Find where the given text appears and provide that cell's center as [X, Y] coordinate. 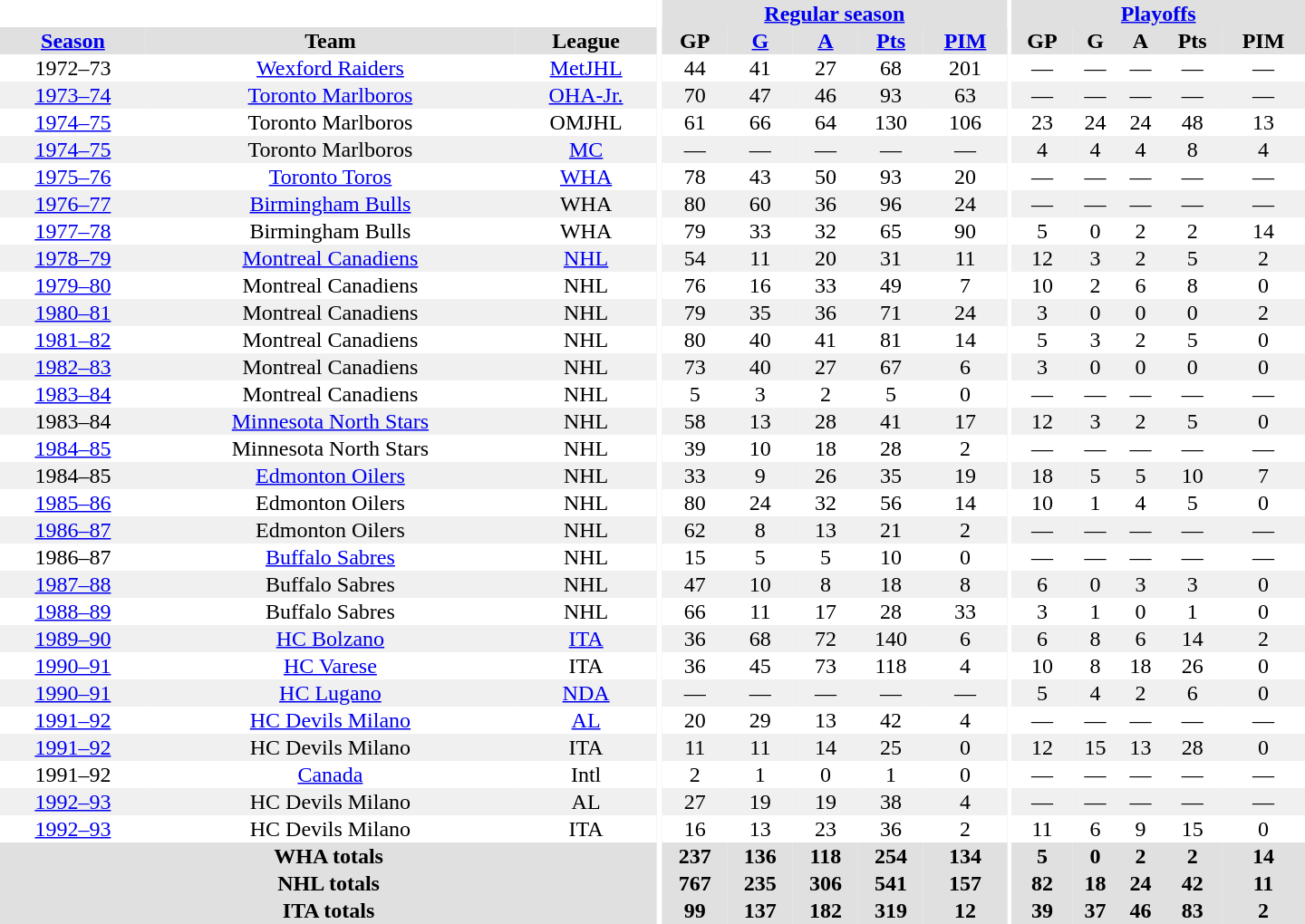
61 [695, 122]
Canada [330, 775]
31 [891, 258]
1985–86 [72, 503]
136 [760, 856]
96 [891, 204]
63 [965, 95]
45 [760, 666]
1982–83 [72, 367]
56 [891, 503]
1989–90 [72, 639]
1976–77 [72, 204]
54 [695, 258]
1980–81 [72, 313]
306 [826, 883]
29 [760, 720]
38 [891, 802]
58 [695, 421]
25 [891, 747]
Toronto Toros [330, 177]
44 [695, 68]
319 [891, 910]
Intl [585, 775]
1979–80 [72, 285]
254 [891, 856]
157 [965, 883]
83 [1193, 910]
60 [760, 204]
130 [891, 122]
HC Lugano [330, 693]
71 [891, 313]
78 [695, 177]
1978–79 [72, 258]
106 [965, 122]
37 [1096, 910]
50 [826, 177]
HC Bolzano [330, 639]
99 [695, 910]
NHL totals [328, 883]
72 [826, 639]
64 [826, 122]
WHA totals [328, 856]
1977–78 [72, 231]
Wexford Raiders [330, 68]
541 [891, 883]
49 [891, 285]
ITA totals [328, 910]
1981–82 [72, 340]
134 [965, 856]
1975–76 [72, 177]
HC Varese [330, 666]
MC [585, 149]
48 [1193, 122]
767 [695, 883]
1988–89 [72, 611]
182 [826, 910]
65 [891, 231]
NDA [585, 693]
67 [891, 367]
Team [330, 41]
1973–74 [72, 95]
1972–73 [72, 68]
201 [965, 68]
21 [891, 530]
Season [72, 41]
140 [891, 639]
237 [695, 856]
Regular season [835, 14]
62 [695, 530]
MetJHL [585, 68]
OMJHL [585, 122]
70 [695, 95]
1987–88 [72, 584]
137 [760, 910]
76 [695, 285]
82 [1042, 883]
Playoffs [1158, 14]
90 [965, 231]
235 [760, 883]
81 [891, 340]
OHA-Jr. [585, 95]
League [585, 41]
43 [760, 177]
